Pinpoint the cell where the given text exists, returning its (x, y) midpoint coordinate. 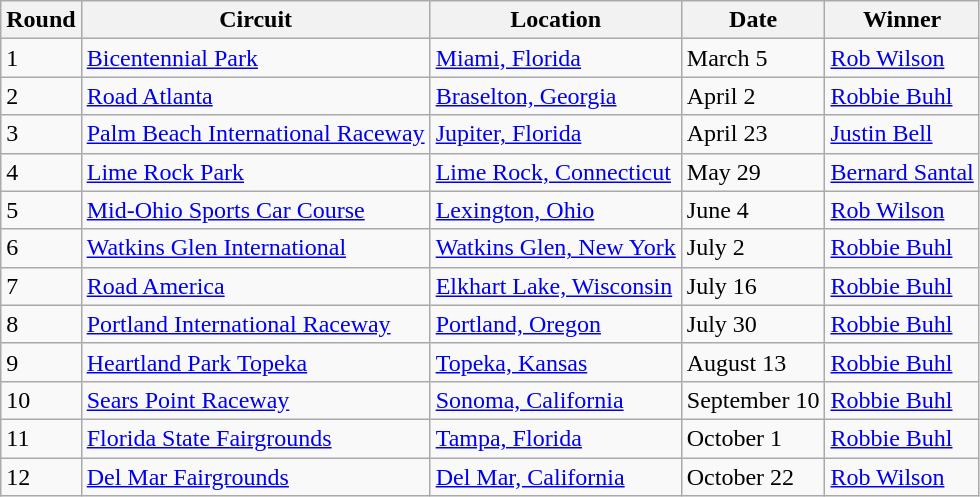
9 (41, 362)
Portland, Oregon (556, 324)
May 29 (753, 172)
April 2 (753, 96)
Lime Rock, Connecticut (556, 172)
Road Atlanta (256, 96)
September 10 (753, 400)
Location (556, 20)
July 2 (753, 248)
Del Mar, California (556, 477)
5 (41, 210)
Bicentennial Park (256, 58)
Watkins Glen International (256, 248)
April 23 (753, 134)
Lime Rock Park (256, 172)
4 (41, 172)
March 5 (753, 58)
12 (41, 477)
Lexington, Ohio (556, 210)
October 22 (753, 477)
Miami, Florida (556, 58)
7 (41, 286)
Topeka, Kansas (556, 362)
July 16 (753, 286)
8 (41, 324)
Heartland Park Topeka (256, 362)
October 1 (753, 438)
Sears Point Raceway (256, 400)
Road America (256, 286)
6 (41, 248)
Palm Beach International Raceway (256, 134)
3 (41, 134)
July 30 (753, 324)
Bernard Santal (902, 172)
Date (753, 20)
Circuit (256, 20)
Mid-Ohio Sports Car Course (256, 210)
August 13 (753, 362)
Round (41, 20)
Del Mar Fairgrounds (256, 477)
Elkhart Lake, Wisconsin (556, 286)
June 4 (753, 210)
Tampa, Florida (556, 438)
Portland International Raceway (256, 324)
Jupiter, Florida (556, 134)
Florida State Fairgrounds (256, 438)
10 (41, 400)
11 (41, 438)
2 (41, 96)
Winner (902, 20)
Sonoma, California (556, 400)
Justin Bell (902, 134)
1 (41, 58)
Watkins Glen, New York (556, 248)
Braselton, Georgia (556, 96)
